Extract the [X, Y] coordinate from the center of the cell holding the provided text.  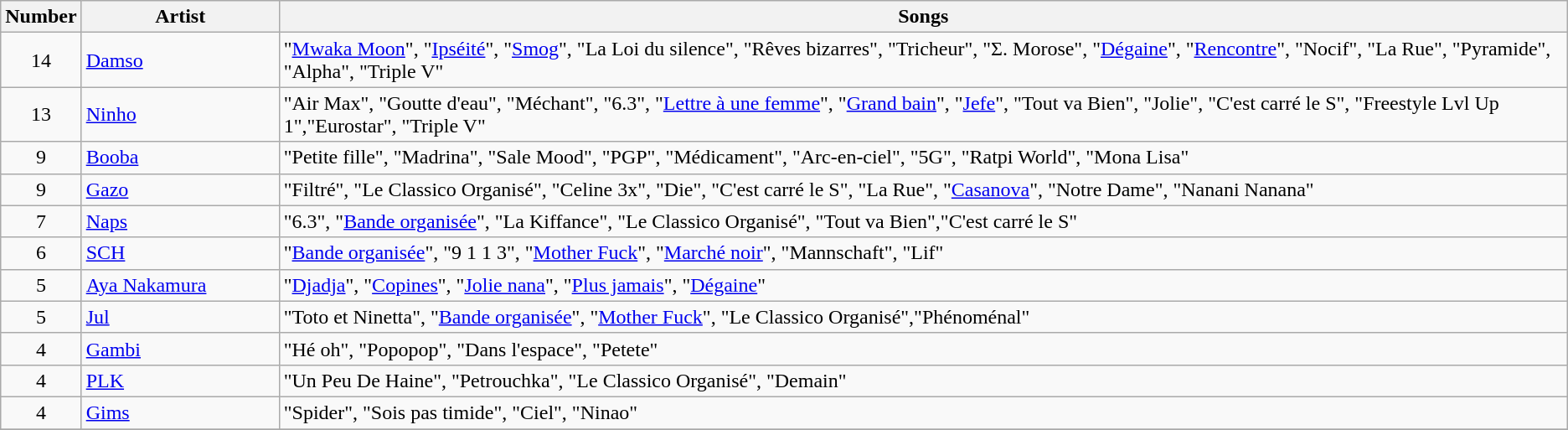
"Djadja", "Copines", "Jolie nana", "Plus jamais", "Dégaine" [923, 285]
"Filtré", "Le Classico Organisé", "Celine 3x", "Die", "C'est carré le S", "La Rue", "Casanova", "Notre Dame", "Nanani Nanana" [923, 189]
13 [41, 114]
Gazo [180, 189]
14 [41, 60]
Songs [923, 17]
"Bande organisée", "9 1 1 3", "Mother Fuck", "Marché noir", "Mannschaft", "Lif" [923, 253]
"Spider", "Sois pas timide", "Ciel", "Ninao" [923, 412]
Gambi [180, 349]
"Un Peu De Haine", "Petrouchka", "Le Classico Organisé", "Demain" [923, 381]
"6.3", "Bande organisée", "La Kiffance", "Le Classico Organisé", "Tout va Bien","C'est carré le S" [923, 221]
SCH [180, 253]
Artist [180, 17]
Naps [180, 221]
Jul [180, 317]
"Petite fille", "Madrina", "Sale Mood", "PGP", "Médicament", "Arc-en-ciel", "5G", "Ratpi World", "Mona Lisa" [923, 158]
Gims [180, 412]
Number [41, 17]
6 [41, 253]
"Hé oh", "Popopop", "Dans l'espace", "Petete" [923, 349]
"Toto et Ninetta", "Bande organisée", "Mother Fuck", "Le Classico Organisé","Phénoménal" [923, 317]
Booba [180, 158]
7 [41, 221]
PLK [180, 381]
Ninho [180, 114]
Damso [180, 60]
Aya Nakamura [180, 285]
